For the text-containing cell, return its midpoint in [x, y] coordinate format. 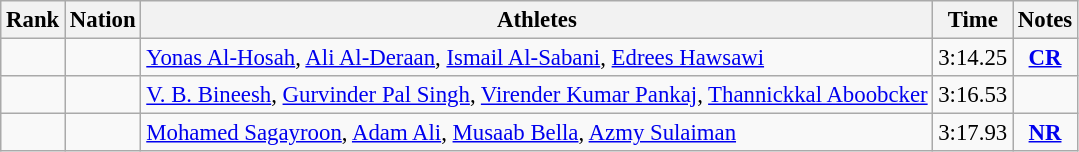
V. B. Bineesh, Gurvinder Pal Singh, Virender Kumar Pankaj, Thannickkal Aboobcker [537, 95]
Nation [103, 20]
3:16.53 [973, 95]
Athletes [537, 20]
NR [1046, 133]
3:14.25 [973, 58]
Mohamed Sagayroon, Adam Ali, Musaab Bella, Azmy Sulaiman [537, 133]
CR [1046, 58]
Notes [1046, 20]
Yonas Al-Hosah, Ali Al-Deraan, Ismail Al-Sabani, Edrees Hawsawi [537, 58]
Rank [33, 20]
Time [973, 20]
3:17.93 [973, 133]
